Find where the given text appears and provide that cell's center as [x, y] coordinate. 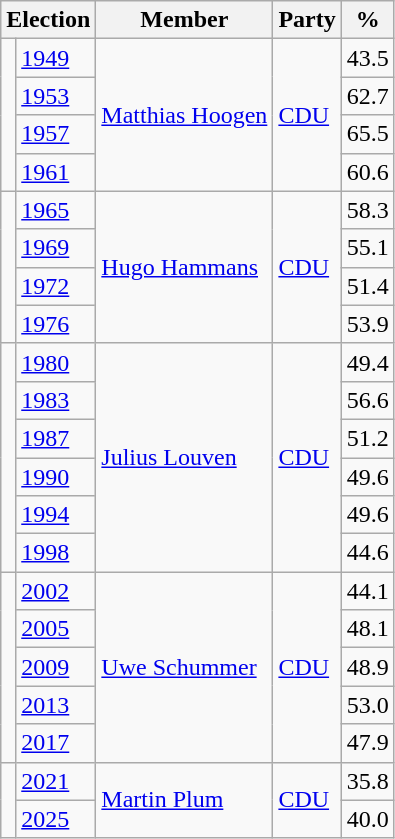
1994 [56, 515]
51.4 [368, 286]
2009 [56, 667]
1957 [56, 134]
1990 [56, 477]
44.1 [368, 591]
55.1 [368, 248]
1987 [56, 438]
2013 [56, 705]
Martin Plum [184, 800]
1961 [56, 172]
2017 [56, 743]
51.2 [368, 438]
43.5 [368, 58]
Party [307, 20]
1998 [56, 553]
53.9 [368, 324]
56.6 [368, 400]
65.5 [368, 134]
Julius Louven [184, 457]
1980 [56, 362]
Election [48, 20]
Member [184, 20]
1969 [56, 248]
48.1 [368, 629]
2021 [56, 781]
1949 [56, 58]
2002 [56, 591]
58.3 [368, 210]
1965 [56, 210]
62.7 [368, 96]
40.0 [368, 819]
1972 [56, 286]
Uwe Schummer [184, 667]
47.9 [368, 743]
1976 [56, 324]
1983 [56, 400]
1953 [56, 96]
49.4 [368, 362]
2025 [56, 819]
48.9 [368, 667]
Matthias Hoogen [184, 115]
60.6 [368, 172]
44.6 [368, 553]
53.0 [368, 705]
% [368, 20]
35.8 [368, 781]
Hugo Hammans [184, 267]
2005 [56, 629]
